Return the [x, y] coordinate for the center point of the cell that contains the specified text.  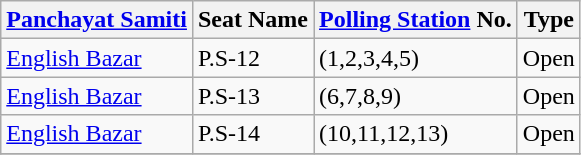
(6,7,8,9) [416, 96]
Seat Name [252, 20]
(10,11,12,13) [416, 134]
Polling Station No. [416, 20]
P.S-12 [252, 58]
P.S-13 [252, 96]
P.S-14 [252, 134]
Type [548, 20]
(1,2,3,4,5) [416, 58]
Panchayat Samiti [97, 20]
